Provide the (x, y) coordinate of the cell's center where the given text is located.  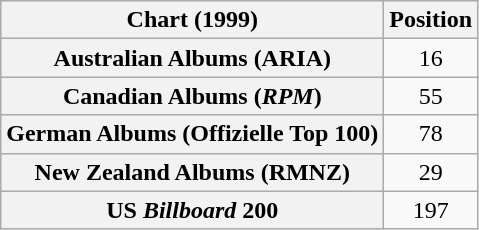
Canadian Albums (RPM) (192, 96)
29 (431, 172)
16 (431, 58)
German Albums (Offizielle Top 100) (192, 134)
78 (431, 134)
New Zealand Albums (RMNZ) (192, 172)
US Billboard 200 (192, 210)
197 (431, 210)
Position (431, 20)
Australian Albums (ARIA) (192, 58)
Chart (1999) (192, 20)
55 (431, 96)
